Pinpoint the cell where the given text exists, returning its [x, y] midpoint coordinate. 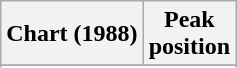
Peak position [189, 34]
Chart (1988) [72, 34]
